Return (X, Y) of the center of cell containing provided text 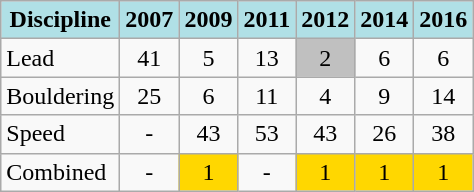
25 (150, 96)
Bouldering (60, 96)
2009 (208, 20)
2016 (444, 20)
Lead (60, 58)
2 (326, 58)
2012 (326, 20)
9 (384, 96)
13 (267, 58)
2011 (267, 20)
14 (444, 96)
Speed (60, 134)
41 (150, 58)
4 (326, 96)
2007 (150, 20)
11 (267, 96)
2014 (384, 20)
Discipline (60, 20)
53 (267, 134)
Combined (60, 172)
5 (208, 58)
26 (384, 134)
38 (444, 134)
